Locate the cell with the specified text and output its (x, y) center coordinate. 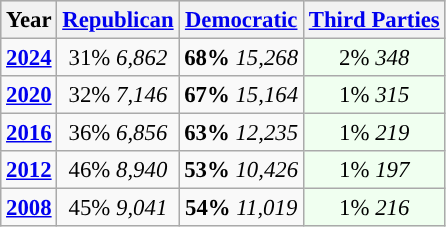
63% 12,235 (241, 133)
67% 15,164 (241, 95)
1% 219 (374, 133)
Year (29, 20)
2008 (29, 208)
1% 315 (374, 95)
Third Parties (374, 20)
Republican (118, 20)
Democratic (241, 20)
2016 (29, 133)
2% 348 (374, 58)
54% 11,019 (241, 208)
1% 216 (374, 208)
46% 8,940 (118, 170)
45% 9,041 (118, 208)
36% 6,856 (118, 133)
2012 (29, 170)
32% 7,146 (118, 95)
1% 197 (374, 170)
2020 (29, 95)
53% 10,426 (241, 170)
2024 (29, 58)
68% 15,268 (241, 58)
31% 6,862 (118, 58)
